Identify which cell holds the provided text, then report its [x, y] central coordinate. 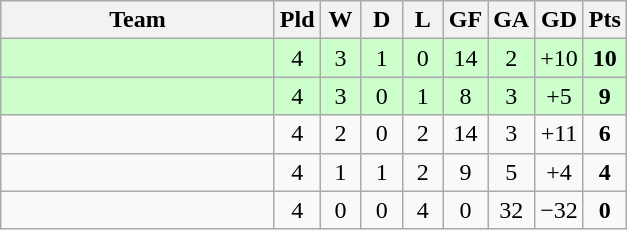
−32 [560, 210]
+5 [560, 96]
+10 [560, 58]
L [422, 20]
+4 [560, 172]
D [382, 20]
10 [604, 58]
GA [512, 20]
32 [512, 210]
8 [465, 96]
GF [465, 20]
Pld [297, 20]
GD [560, 20]
+11 [560, 134]
5 [512, 172]
Team [138, 20]
W [340, 20]
Pts [604, 20]
6 [604, 134]
